Determine the [x, y] coordinate at the center of the cell enclosing the given text.  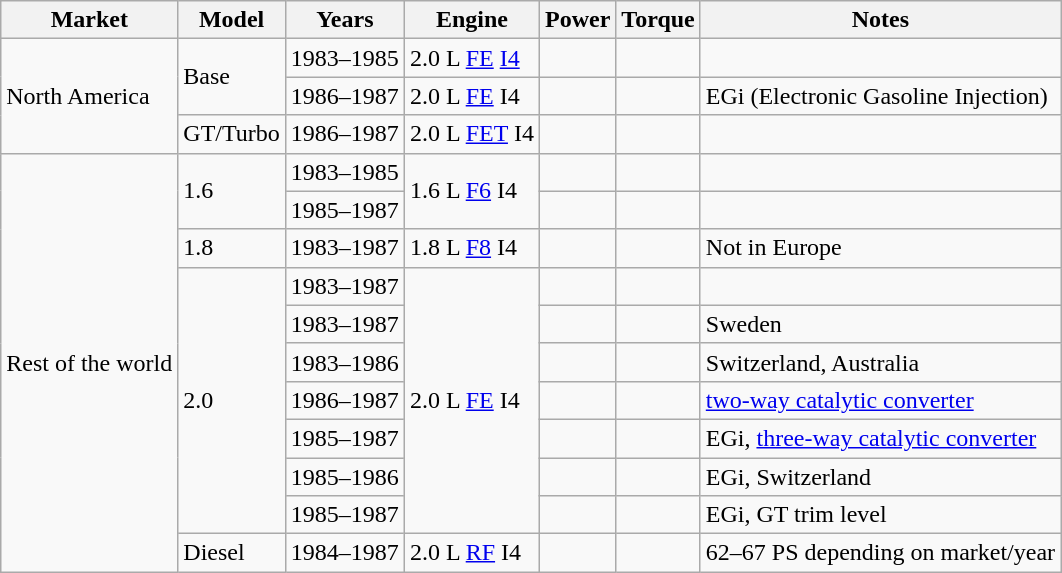
1.8 [232, 248]
Not in Europe [880, 248]
Switzerland, Australia [880, 362]
EGi (Electronic Gasoline Injection) [880, 96]
Engine [472, 20]
62–67 PS depending on market/year [880, 553]
1.8 L F8 I4 [472, 248]
GT/Turbo [232, 134]
1985–1986 [344, 477]
EGi, GT trim level [880, 515]
EGi, three-way catalytic converter [880, 438]
1.6 L F6 I4 [472, 191]
Torque [658, 20]
2.0 L FET I4 [472, 134]
1983–1986 [344, 362]
Rest of the world [90, 362]
Diesel [232, 553]
2.0 [232, 400]
Model [232, 20]
Sweden [880, 324]
Years [344, 20]
North America [90, 96]
2.0 L RF I4 [472, 553]
EGi, Switzerland [880, 477]
Market [90, 20]
Power [577, 20]
two-way catalytic converter [880, 400]
1.6 [232, 191]
Notes [880, 20]
1984–1987 [344, 553]
Base [232, 77]
